For the text-containing cell, return its midpoint in [x, y] coordinate format. 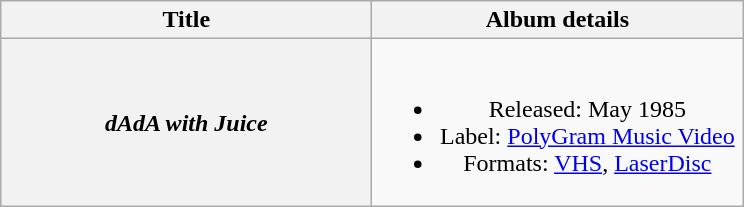
Album details [558, 20]
Released: May 1985Label: PolyGram Music VideoFormats: VHS, LaserDisc [558, 122]
dAdA with Juice [186, 122]
Title [186, 20]
